Identify which cell holds the provided text, then report its [x, y] central coordinate. 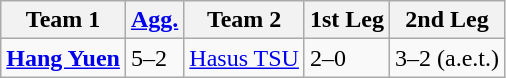
Team 1 [64, 20]
3–2 (a.e.t.) [448, 58]
5–2 [154, 58]
Agg. [154, 20]
1st Leg [346, 20]
Team 2 [244, 20]
2–0 [346, 58]
Hang Yuen [64, 58]
2nd Leg [448, 20]
Hasus TSU [244, 58]
